Search for the cell housing the specified text and yield its (x, y) center coordinate. 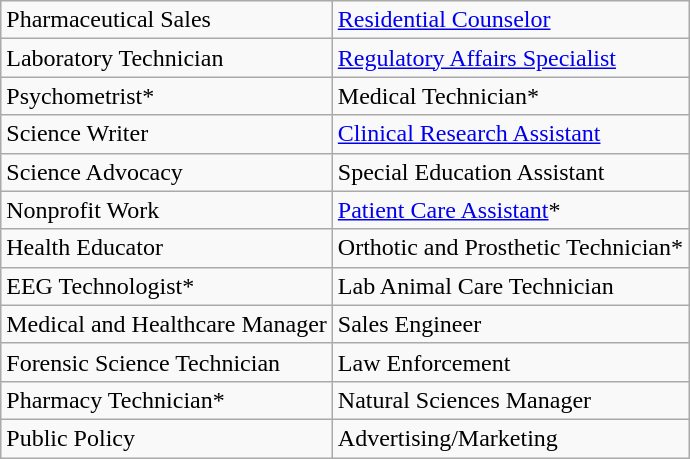
Science Advocacy (167, 172)
Law Enforcement (510, 362)
Pharmacy Technician* (167, 400)
Pharmaceutical Sales (167, 20)
Nonprofit Work (167, 210)
Forensic Science Technician (167, 362)
Psychometrist* (167, 96)
Lab Animal Care Technician (510, 286)
EEG Technologist* (167, 286)
Regulatory Affairs Specialist (510, 58)
Laboratory Technician (167, 58)
Medical Technician* (510, 96)
Sales Engineer (510, 324)
Natural Sciences Manager (510, 400)
Advertising/Marketing (510, 438)
Orthotic and Prosthetic Technician* (510, 248)
Science Writer (167, 134)
Special Education Assistant (510, 172)
Health Educator (167, 248)
Clinical Research Assistant (510, 134)
Residential Counselor (510, 20)
Public Policy (167, 438)
Patient Care Assistant* (510, 210)
Medical and Healthcare Manager (167, 324)
